For the text-containing cell, return its midpoint in (X, Y) coordinate format. 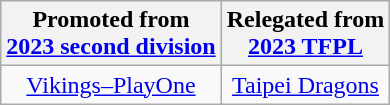
Relegated from2023 TFPL (306, 34)
Promoted from2023 second division (111, 34)
Vikings–PlayOne (111, 85)
Taipei Dragons (306, 85)
